For the text-containing cell, return its midpoint in [X, Y] coordinate format. 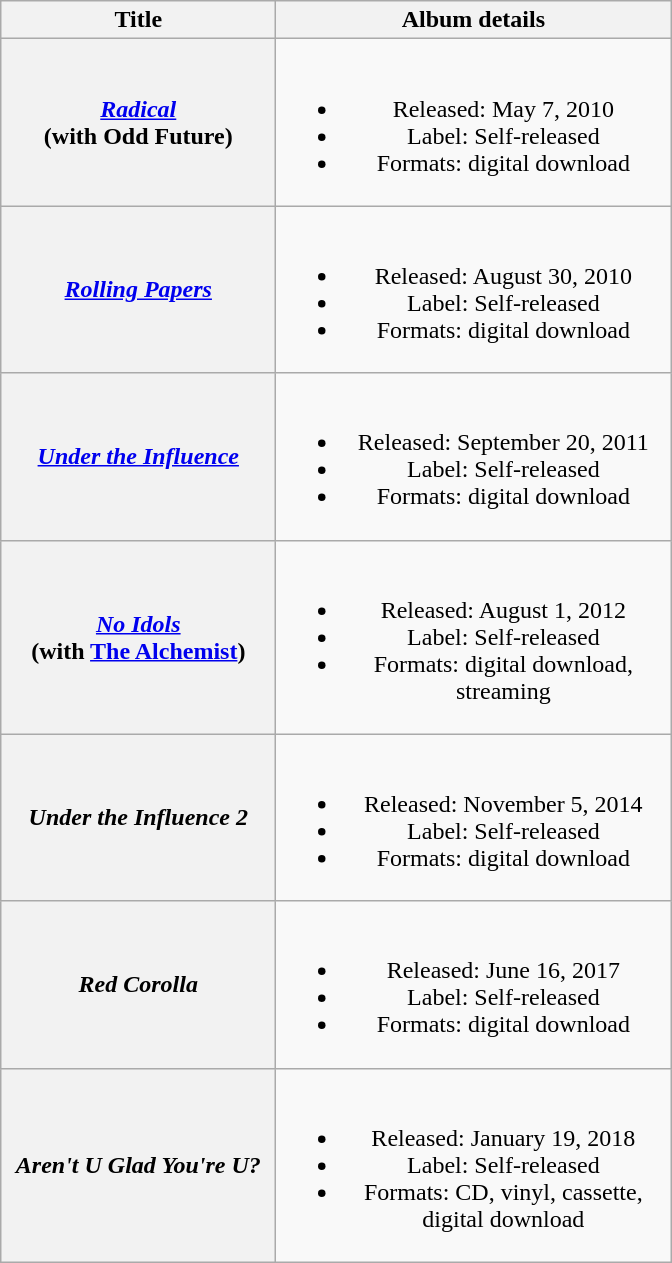
Red Corolla [138, 984]
No Idols(with The Alchemist) [138, 637]
Radical(with Odd Future) [138, 122]
Released: August 1, 2012Label: Self-releasedFormats: digital download, streaming [474, 637]
Released: May 7, 2010Label: Self-releasedFormats: digital download [474, 122]
Under the Influence [138, 456]
Under the Influence 2 [138, 818]
Released: November 5, 2014Label: Self-releasedFormats: digital download [474, 818]
Released: September 20, 2011Label: Self-releasedFormats: digital download [474, 456]
Album details [474, 20]
Released: January 19, 2018Label: Self-releasedFormats: CD, vinyl, cassette, digital download [474, 1165]
Title [138, 20]
Rolling Papers [138, 290]
Released: June 16, 2017Label: Self-releasedFormats: digital download [474, 984]
Aren't U Glad You're U? [138, 1165]
Released: August 30, 2010Label: Self-releasedFormats: digital download [474, 290]
